Extract the (x, y) coordinate from the center of the cell holding the provided text.  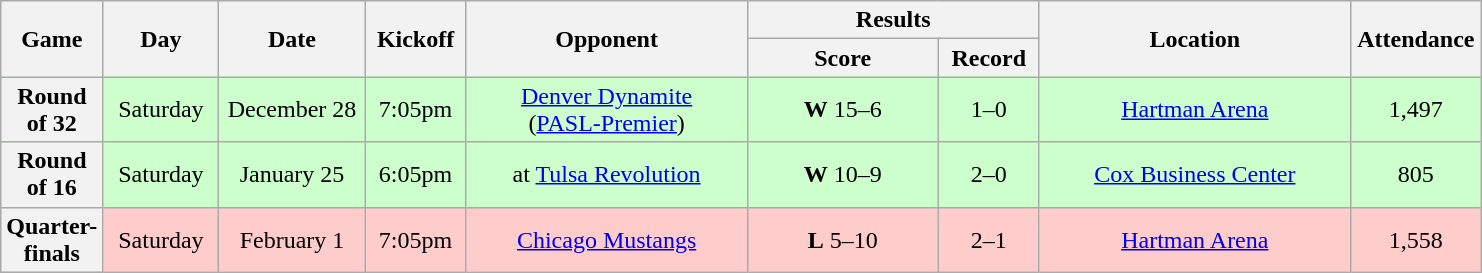
Game (52, 39)
Date (292, 39)
6:05pm (416, 174)
January 25 (292, 174)
L 5–10 (842, 240)
Round of 32 (52, 110)
Score (842, 58)
Day (161, 39)
Attendance (1416, 39)
805 (1416, 174)
Record (988, 58)
Round of 16 (52, 174)
Chicago Mustangs (606, 240)
Opponent (606, 39)
W 10–9 (842, 174)
1–0 (988, 110)
Kickoff (416, 39)
Cox Business Center (1194, 174)
December 28 (292, 110)
Denver Dynamite(PASL-Premier) (606, 110)
Quarter-finals (52, 240)
2–0 (988, 174)
Results (893, 20)
1,497 (1416, 110)
at Tulsa Revolution (606, 174)
2–1 (988, 240)
1,558 (1416, 240)
W 15–6 (842, 110)
Location (1194, 39)
February 1 (292, 240)
